Return the (x, y) coordinate for the center point of the cell that contains the specified text.  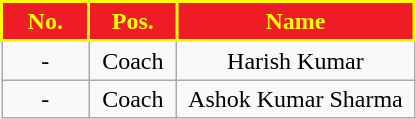
Harish Kumar (296, 60)
No. (46, 22)
Ashok Kumar Sharma (296, 99)
Pos. (133, 22)
Name (296, 22)
